Identify which cell holds the provided text, then report its [x, y] central coordinate. 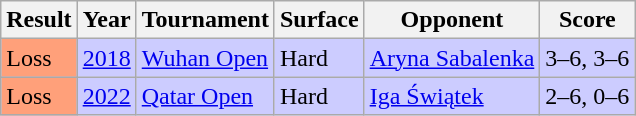
Score [588, 20]
Year [106, 20]
2018 [106, 58]
2–6, 0–6 [588, 96]
Wuhan Open [205, 58]
Aryna Sabalenka [452, 58]
Qatar Open [205, 96]
Tournament [205, 20]
Surface [319, 20]
Opponent [452, 20]
Iga Świątek [452, 96]
2022 [106, 96]
Result [39, 20]
3–6, 3–6 [588, 58]
